Return the (X, Y) coordinate for the center point of the cell that contains the specified text.  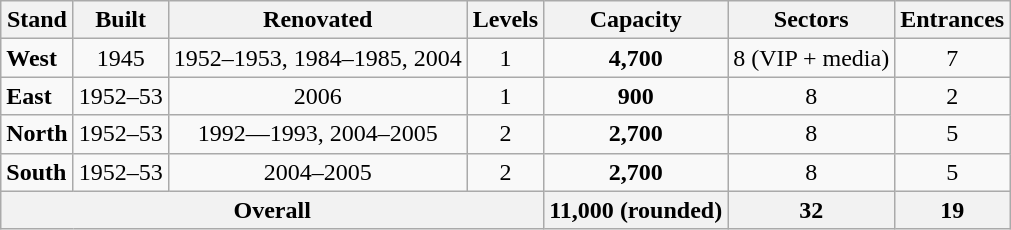
2004–2005 (318, 172)
Built (120, 20)
7 (952, 58)
Sectors (812, 20)
1945 (120, 58)
1952–1953, 1984–1985, 2004 (318, 58)
Entrances (952, 20)
32 (812, 210)
Stand (37, 20)
2006 (318, 96)
Levels (505, 20)
8 (VIP + media) (812, 58)
Capacity (636, 20)
Overall (272, 210)
1992—1993, 2004–2005 (318, 134)
4,700 (636, 58)
East (37, 96)
19 (952, 210)
South (37, 172)
11,000 (rounded) (636, 210)
North (37, 134)
Renovated (318, 20)
West (37, 58)
900 (636, 96)
